Return the [x, y] coordinate for the center point of the cell that contains the specified text.  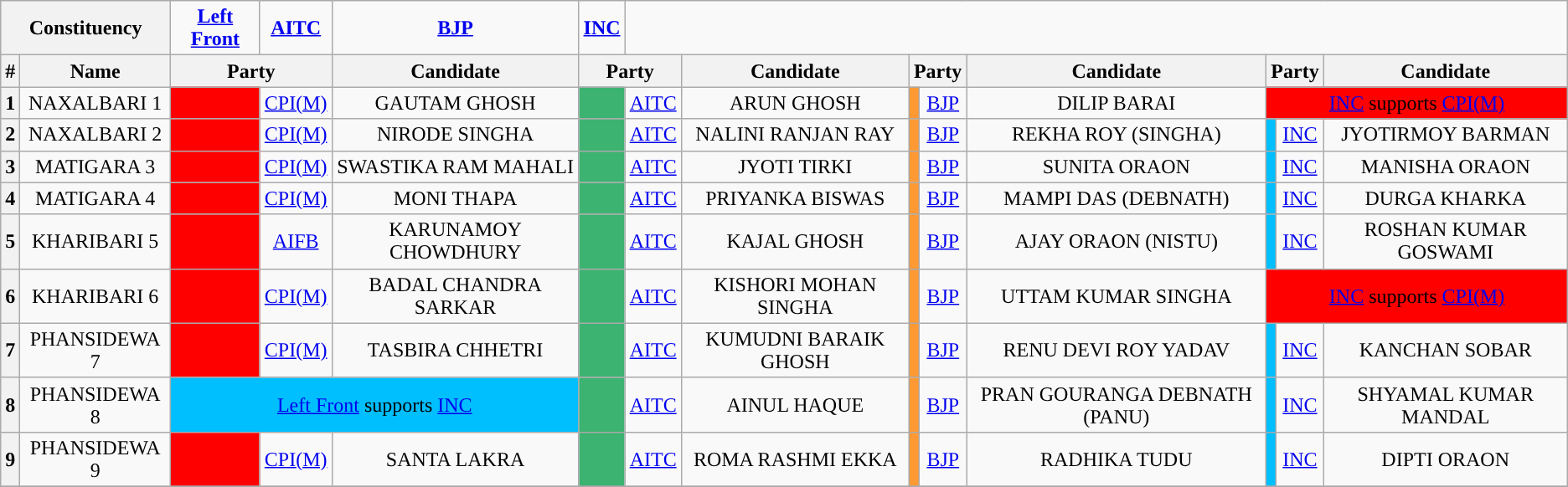
Name [95, 71]
MAMPI DAS (DEBNATH) [1117, 198]
KHARIBARI 5 [95, 241]
PHANSIDEWA 7 [95, 350]
ARUN GHOSH [795, 103]
RENU DEVI ROY YADAV [1117, 350]
1 [10, 103]
6 [10, 296]
BADAL CHANDRA SARKAR [456, 296]
TASBIRA CHHETRI [456, 350]
AINUL HAQUE [795, 405]
KHARIBARI 6 [95, 296]
PHANSIDEWA 9 [95, 459]
SHYAMAL KUMAR MANDAL [1446, 405]
Constituency [85, 28]
SANTA LAKRA [456, 459]
KAJAL GHOSH [795, 241]
DILIP BARAI [1117, 103]
PRIYANKA BISWAS [795, 198]
GAUTAM GHOSH [456, 103]
KISHORI MOHAN SINGHA [795, 296]
9 [10, 459]
SWASTIKA RAM MAHALI [456, 167]
NIRODE SINGHA [456, 135]
MATIGARA 3 [95, 167]
8 [10, 405]
KUMUDNI BARAIK GHOSH [795, 350]
REKHA ROY (SINGHA) [1117, 135]
7 [10, 350]
UTTAM KUMAR SINGHA [1117, 296]
JYOTIRMOY BARMAN [1446, 135]
MATIGARA 4 [95, 198]
Left Front [214, 28]
2 [10, 135]
NAXALBARI 2 [95, 135]
# [10, 71]
ROSHAN KUMAR GOSWAMI [1446, 241]
4 [10, 198]
3 [10, 167]
RADHIKA TUDU [1117, 459]
ROMA RASHMI EKKA [795, 459]
KARUNAMOY CHOWDHURY [456, 241]
MONI THAPA [456, 198]
KANCHAN SOBAR [1446, 350]
MANISHA ORAON [1446, 167]
SUNITA ORAON [1117, 167]
DIPTI ORAON [1446, 459]
DURGA KHARKA [1446, 198]
Left Front supports INC [374, 405]
PHANSIDEWA 8 [95, 405]
5 [10, 241]
AIFB [296, 241]
AJAY ORAON (NISTU) [1117, 241]
PRAN GOURANGA DEBNATH (PANU) [1117, 405]
NALINI RANJAN RAY [795, 135]
JYOTI TIRKI [795, 167]
NAXALBARI 1 [95, 103]
